Detect which cell encompasses the target text, then output its (x, y) center coordinate. 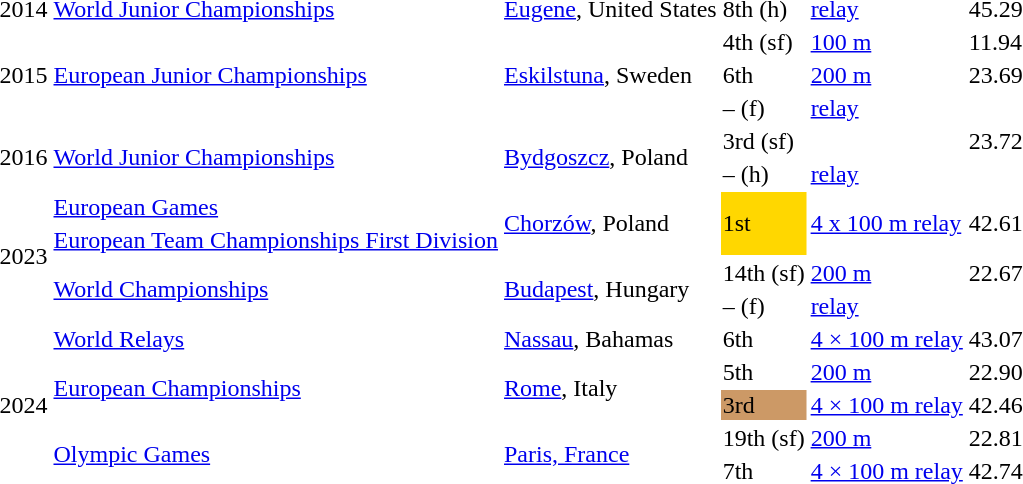
3rd (sf) (764, 141)
5th (764, 372)
Nassau, Bahamas (611, 339)
European Championships (276, 388)
Bydgoszcz, Poland (611, 158)
100 m (886, 42)
European Junior Championships (276, 75)
World Junior Championships (276, 158)
World Championships (276, 290)
Rome, Italy (611, 388)
4 x 100 m relay (886, 224)
1st (764, 224)
4th (sf) (764, 42)
Eskilstuna, Sweden (611, 75)
Budapest, Hungary (611, 290)
14th (sf) (764, 273)
Chorzów, Poland (611, 224)
European Games (276, 207)
3rd (764, 405)
19th (sf) (764, 438)
European Team Championships First Division (276, 240)
World Relays (276, 339)
– (h) (764, 174)
